Return [X, Y] of the center of cell containing provided text 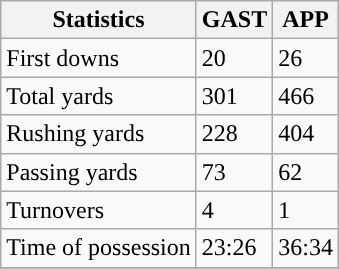
73 [234, 172]
APP [306, 20]
23:26 [234, 248]
GAST [234, 20]
4 [234, 210]
301 [234, 96]
466 [306, 96]
Statistics [99, 20]
62 [306, 172]
Passing yards [99, 172]
404 [306, 134]
26 [306, 58]
Time of possession [99, 248]
36:34 [306, 248]
228 [234, 134]
Total yards [99, 96]
1 [306, 210]
Rushing yards [99, 134]
20 [234, 58]
Turnovers [99, 210]
First downs [99, 58]
